Return (X, Y) of the center of cell containing provided text 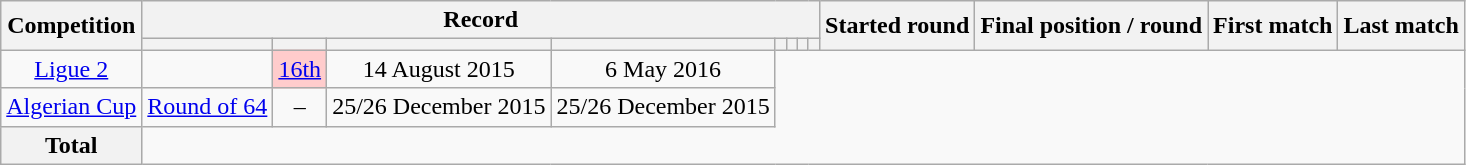
Round of 64 (208, 107)
Total (72, 145)
First match (1273, 26)
Final position / round (1092, 26)
6 May 2016 (663, 69)
14 August 2015 (439, 69)
16th (300, 69)
Record (481, 20)
Ligue 2 (72, 69)
– (300, 107)
Competition (72, 26)
Last match (1401, 26)
Started round (898, 26)
Algerian Cup (72, 107)
